Extract the (x, y) coordinate from the center of the cell holding the provided text.  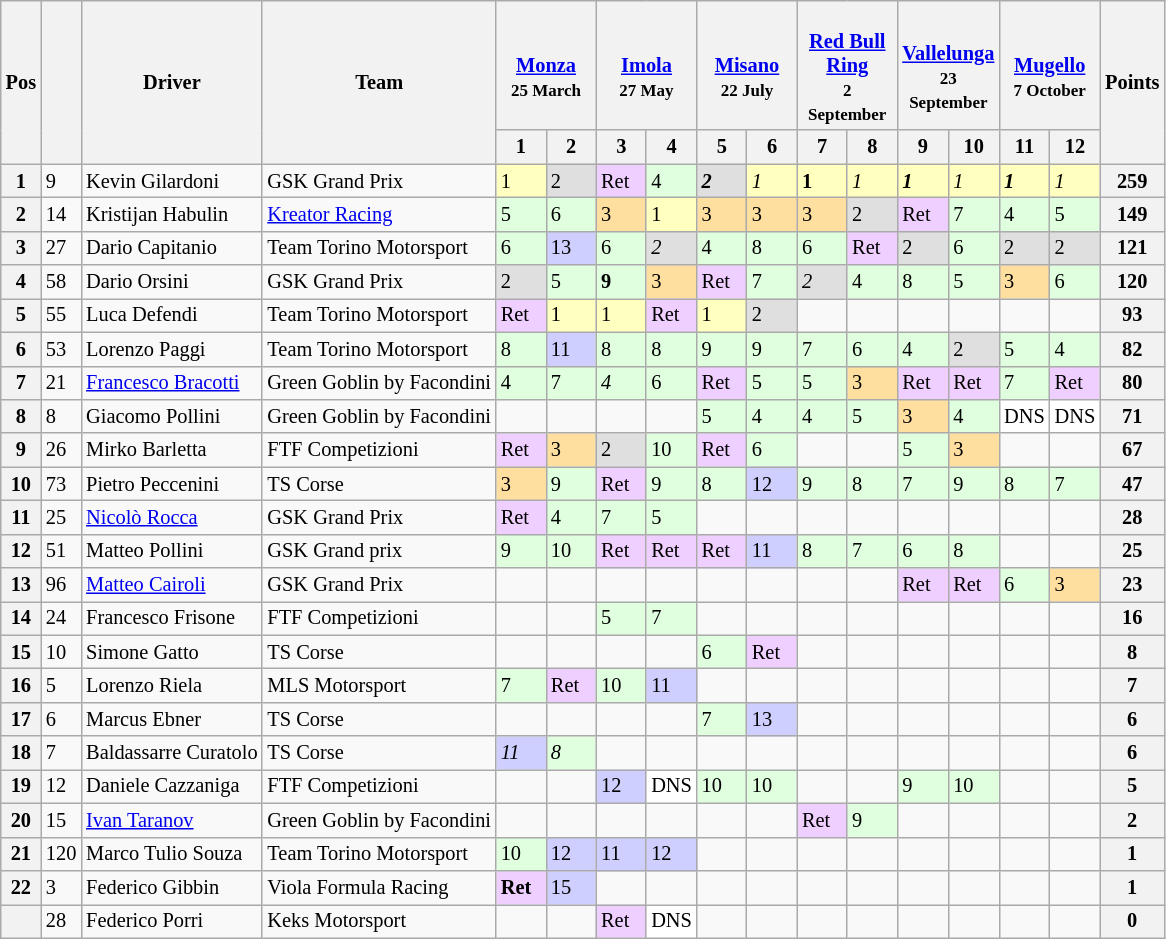
53 (61, 349)
Francesco Frisone (172, 618)
Points (1132, 82)
96 (61, 585)
259 (1132, 181)
Pietro Peccenini (172, 484)
Pos (21, 82)
Imola27 May (646, 65)
149 (1132, 214)
71 (1132, 416)
67 (1132, 450)
Marco Tulio Souza (172, 854)
Monza25 March (546, 65)
Simone Gatto (172, 652)
80 (1132, 383)
22 (21, 887)
Lorenzo Paggi (172, 349)
Driver (172, 82)
MLS Motorsport (378, 685)
Luca Defendi (172, 315)
93 (1132, 315)
Federico Gibbin (172, 887)
Viola Formula Racing (378, 887)
Keks Motorsport (378, 921)
47 (1132, 484)
24 (61, 618)
Ivan Taranov (172, 820)
26 (61, 450)
Lorenzo Riela (172, 685)
Marcus Ebner (172, 719)
0 (1132, 921)
121 (1132, 248)
Nicolò Rocca (172, 517)
51 (61, 551)
Matteo Pollini (172, 551)
Misano22 July (747, 65)
Kevin Gilardoni (172, 181)
Team (378, 82)
Kreator Racing (378, 214)
Matteo Cairoli (172, 585)
Mirko Barletta (172, 450)
Francesco Bracotti (172, 383)
GSK Grand prix (378, 551)
82 (1132, 349)
23 (1132, 585)
73 (61, 484)
55 (61, 315)
Kristijan Habulin (172, 214)
Mugello7 October (1050, 65)
Daniele Cazzaniga (172, 786)
58 (61, 282)
Dario Orsini (172, 282)
19 (21, 786)
20 (21, 820)
Giacomo Pollini (172, 416)
18 (21, 753)
Vallelunga23 September (948, 65)
Baldassarre Curatolo (172, 753)
Red Bull Ring2 September (847, 65)
17 (21, 719)
Dario Capitanio (172, 248)
Federico Porri (172, 921)
27 (61, 248)
